Search for the cell housing the specified text and yield its [X, Y] center coordinate. 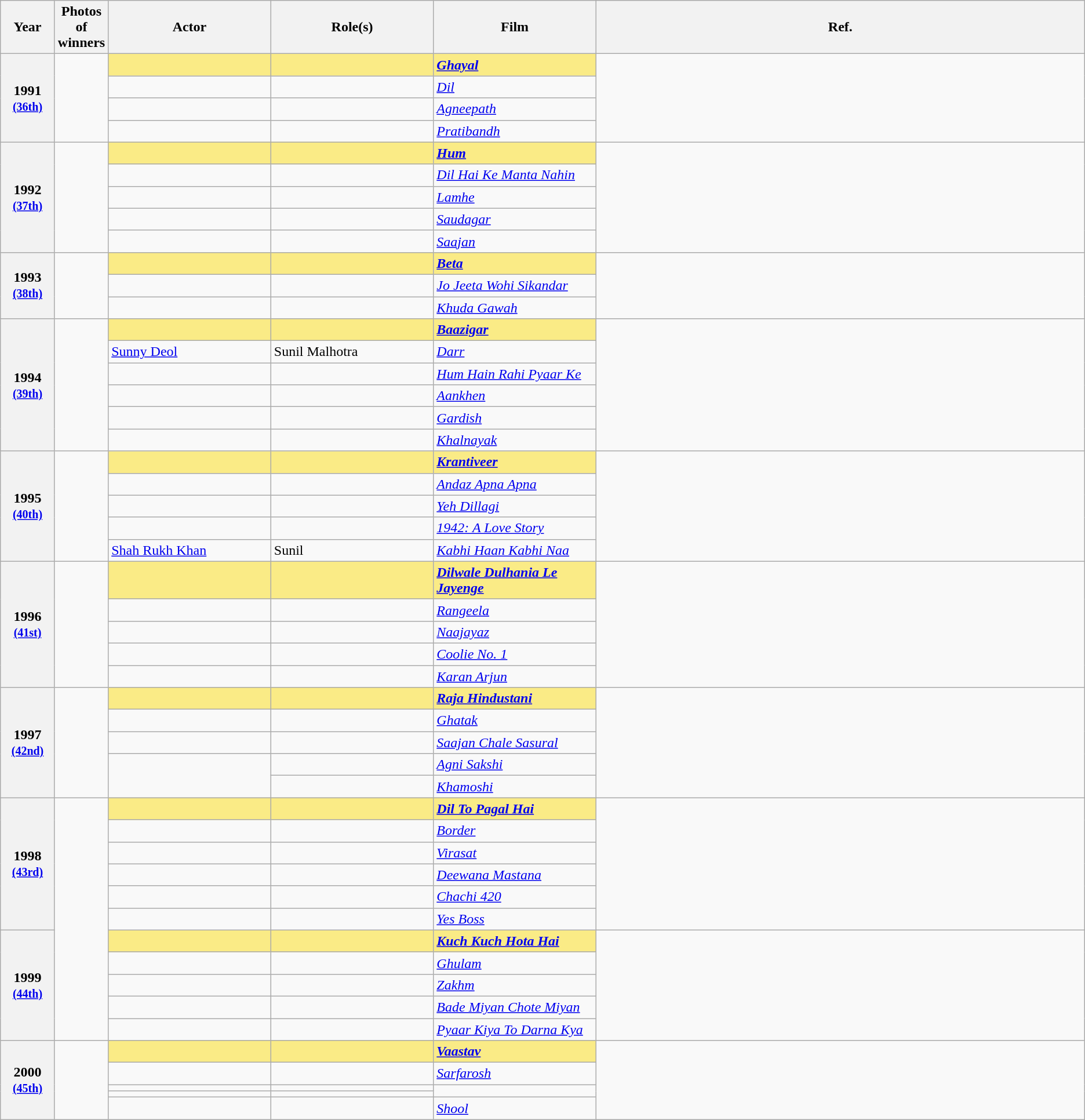
1942: A Love Story [515, 528]
Karan Arjun [515, 677]
Kuch Kuch Hota Hai [515, 941]
Shah Rukh Khan [190, 550]
Khalnayak [515, 440]
Ref. [840, 27]
Saajan Chale Sasural [515, 743]
Dilwale Dulhania Le Jayenge [515, 580]
Agneepath [515, 109]
Krantiveer [515, 462]
Pratibandh [515, 131]
1997 (42nd) [28, 743]
Agni Sakshi [515, 765]
1996 (41st) [28, 624]
Coolie No. 1 [515, 654]
1992 (37th) [28, 197]
Raja Hindustani [515, 699]
1999 (44th) [28, 985]
1991 (36th) [28, 98]
Sunny Deol [190, 352]
Ghulam [515, 963]
Yeh Dillagi [515, 506]
Chachi 420 [515, 897]
Hum Hain Rahi Pyaar Ke [515, 374]
Vaastav [515, 1052]
Sunil [352, 550]
Zakhm [515, 985]
Khamoshi [515, 787]
Darr [515, 352]
Lamhe [515, 197]
Ghayal [515, 65]
Year [28, 27]
Gardish [515, 418]
Jo Jeeta Wohi Sikandar [515, 285]
Khuda Gawah [515, 308]
Sarfarosh [515, 1074]
Virasat [515, 853]
Actor [190, 27]
Dil Hai Ke Manta Nahin [515, 175]
Rangeela [515, 610]
Andaz Apna Apna [515, 484]
Beta [515, 263]
Sunil Malhotra [352, 352]
Naajayaz [515, 632]
Dil [515, 87]
Photos of winners [81, 27]
Role(s) [352, 27]
Hum [515, 153]
Baazigar [515, 330]
Border [515, 831]
Saudagar [515, 219]
Yes Boss [515, 919]
Dil To Pagal Hai [515, 809]
1995 (40th) [28, 506]
Film [515, 27]
Ghatak [515, 721]
Bade Miyan Chote Miyan [515, 1007]
Deewana Mastana [515, 875]
Pyaar Kiya To Darna Kya [515, 1029]
1993 (38th) [28, 285]
2000 (45th) [28, 1080]
Kabhi Haan Kabhi Naa [515, 550]
Saajan [515, 241]
1994 (39th) [28, 385]
Aankhen [515, 396]
Shool [515, 1108]
1998 (43rd) [28, 864]
